Return (X, Y) of the center of cell containing provided text 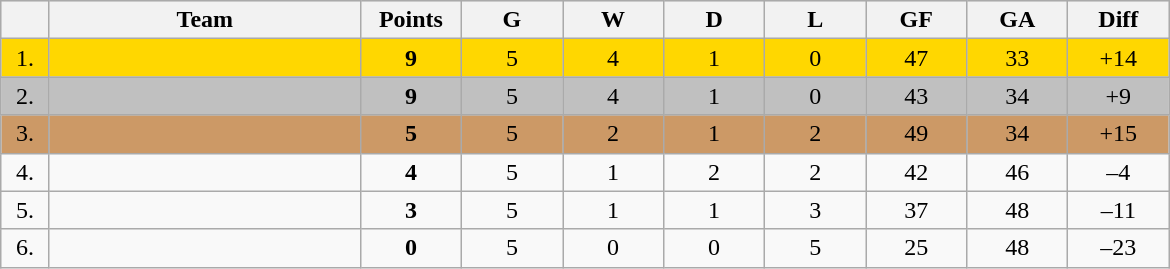
33 (1018, 58)
25 (916, 248)
6. (26, 248)
L (816, 20)
Diff (1118, 20)
–4 (1118, 172)
+14 (1118, 58)
3. (26, 134)
42 (916, 172)
Team (204, 20)
W (612, 20)
–11 (1118, 210)
G (512, 20)
1. (26, 58)
D (714, 20)
+9 (1118, 96)
–23 (1118, 248)
4. (26, 172)
Points (410, 20)
37 (916, 210)
GF (916, 20)
49 (916, 134)
2. (26, 96)
GA (1018, 20)
47 (916, 58)
43 (916, 96)
+15 (1118, 134)
46 (1018, 172)
5. (26, 210)
